Capture the cell that displays the provided text and extract its [X, Y] central coordinate. 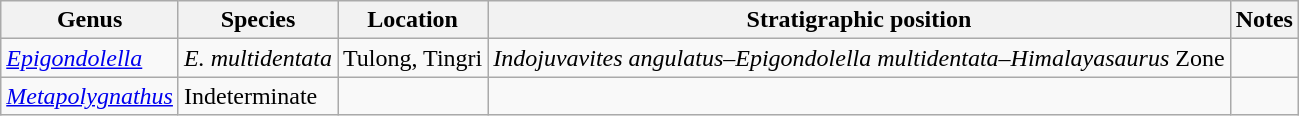
Species [258, 20]
Indojuvavites angulatus–Epigondolella multidentata–Himalayasaurus Zone [859, 58]
Stratigraphic position [859, 20]
E. multidentata [258, 58]
Tulong, Tingri [413, 58]
Genus [90, 20]
Indeterminate [258, 96]
Notes [1264, 20]
Location [413, 20]
Metapolygnathus [90, 96]
Epigondolella [90, 58]
